Scan for the cell matching the given text and deliver its [X, Y] coordinate at center. 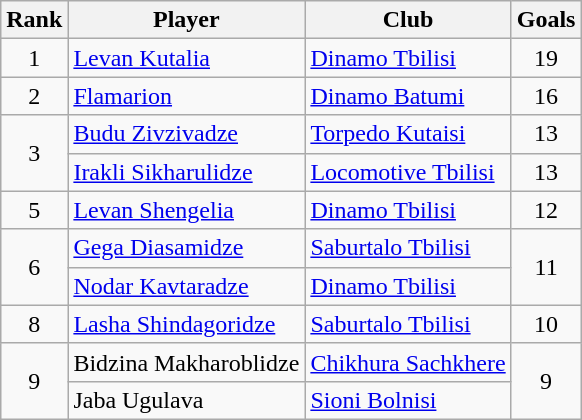
Nodar Kavtaradze [186, 286]
8 [34, 324]
Sioni Bolnisi [408, 400]
Levan Kutalia [186, 58]
10 [546, 324]
Locomotive Tbilisi [408, 172]
Club [408, 20]
3 [34, 153]
Budu Zivzivadze [186, 134]
Levan Shengelia [186, 210]
Player [186, 20]
Flamarion [186, 96]
Chikhura Sachkhere [408, 362]
Goals [546, 20]
6 [34, 267]
1 [34, 58]
Bidzina Makharoblidze [186, 362]
11 [546, 267]
Irakli Sikharulidze [186, 172]
16 [546, 96]
12 [546, 210]
Rank [34, 20]
2 [34, 96]
Torpedo Kutaisi [408, 134]
5 [34, 210]
Dinamo Batumi [408, 96]
19 [546, 58]
Jaba Ugulava [186, 400]
Lasha Shindagoridze [186, 324]
Gega Diasamidze [186, 248]
